Provide the (x, y) coordinate of the cell's center where the given text is located.  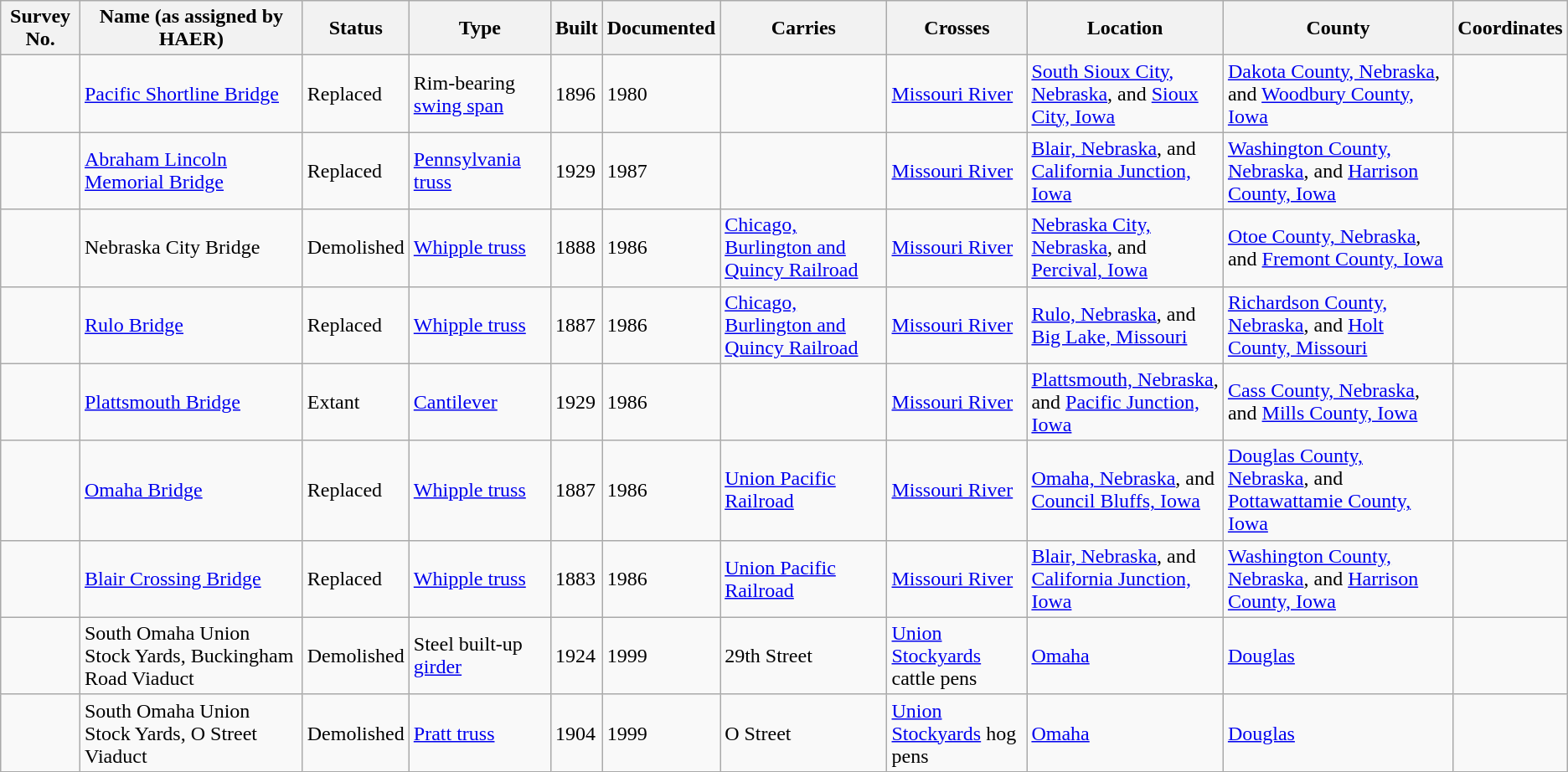
Blair Crossing Bridge (191, 579)
Coordinates (1511, 28)
Status (355, 28)
South Sioux City, Nebraska, and Sioux City, Iowa (1125, 94)
Dakota County, Nebraska, and Woodbury County, Iowa (1338, 94)
1883 (576, 579)
1896 (576, 94)
1924 (576, 656)
Nebraska City Bridge (191, 248)
29th Street (804, 656)
Cantilever (479, 402)
Plattsmouth, Nebraska, and Pacific Junction, Iowa (1125, 402)
1904 (576, 733)
Abraham Lincoln Memorial Bridge (191, 171)
Steel built-up girder (479, 656)
Nebraska City, Nebraska, and Percival, Iowa (1125, 248)
Type (479, 28)
Union Stockyards hog pens (957, 733)
1888 (576, 248)
Location (1125, 28)
Union Stockyards cattle pens (957, 656)
Rulo Bridge (191, 325)
1980 (661, 94)
Plattsmouth Bridge (191, 402)
O Street (804, 733)
Documented (661, 28)
Built (576, 28)
South Omaha Union Stock Yards, Buckingham Road Viaduct (191, 656)
Cass County, Nebraska, and Mills County, Iowa (1338, 402)
Carries (804, 28)
Pratt truss (479, 733)
Rim-bearing swing span (479, 94)
Rulo, Nebraska, and Big Lake, Missouri (1125, 325)
Pacific Shortline Bridge (191, 94)
Crosses (957, 28)
1987 (661, 171)
Name (as assigned by HAER) (191, 28)
Survey No. (40, 28)
Douglas County, Nebraska, and Pottawattamie County, Iowa (1338, 491)
Extant (355, 402)
South Omaha Union Stock Yards, O Street Viaduct (191, 733)
Otoe County, Nebraska, and Fremont County, Iowa (1338, 248)
County (1338, 28)
Pennsylvania truss (479, 171)
Omaha Bridge (191, 491)
Richardson County, Nebraska, and Holt County, Missouri (1338, 325)
Omaha, Nebraska, and Council Bluffs, Iowa (1125, 491)
